Output the (x, y) coordinate of the center of the cell containing the given text.  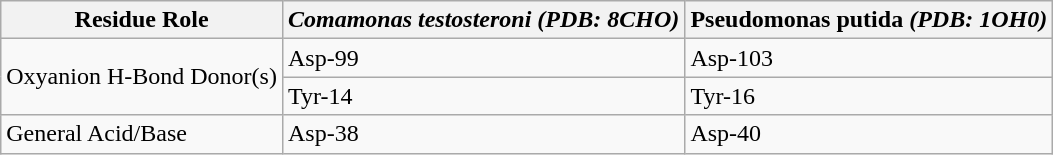
Asp-99 (483, 58)
Comamonas testosteroni (PDB: 8CHO) (483, 20)
Pseudomonas putida (PDB: 1OH0) (869, 20)
General Acid/Base (142, 134)
Residue Role (142, 20)
Asp-38 (483, 134)
Tyr-14 (483, 96)
Asp-40 (869, 134)
Tyr-16 (869, 96)
Asp-103 (869, 58)
Oxyanion H-Bond Donor(s) (142, 77)
